Output the (X, Y) coordinate of the center of the cell containing the given text.  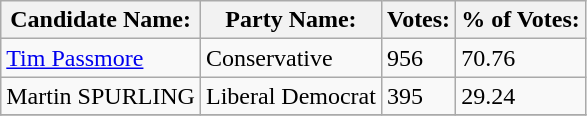
Tim Passmore (101, 58)
Party Name: (290, 20)
Liberal Democrat (290, 96)
70.76 (521, 58)
Votes: (418, 20)
Candidate Name: (101, 20)
Conservative (290, 58)
956 (418, 58)
29.24 (521, 96)
395 (418, 96)
% of Votes: (521, 20)
Martin SPURLING (101, 96)
